Pinpoint the cell where the given text exists, returning its [X, Y] midpoint coordinate. 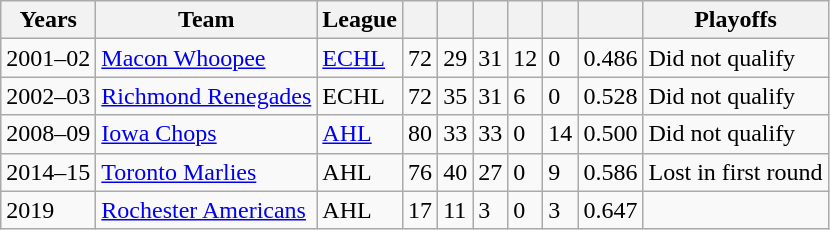
0.586 [610, 172]
40 [456, 172]
12 [526, 58]
9 [560, 172]
0.528 [610, 96]
2001–02 [48, 58]
Playoffs [736, 20]
11 [456, 210]
27 [490, 172]
2008–09 [48, 134]
0.486 [610, 58]
League [360, 20]
6 [526, 96]
35 [456, 96]
80 [420, 134]
76 [420, 172]
Richmond Renegades [206, 96]
Macon Whoopee [206, 58]
Iowa Chops [206, 134]
14 [560, 134]
2014–15 [48, 172]
Rochester Americans [206, 210]
0.647 [610, 210]
Years [48, 20]
Team [206, 20]
29 [456, 58]
17 [420, 210]
2019 [48, 210]
2002–03 [48, 96]
Lost in first round [736, 172]
Toronto Marlies [206, 172]
0.500 [610, 134]
